Extract the (x, y) coordinate from the center of the cell holding the provided text.  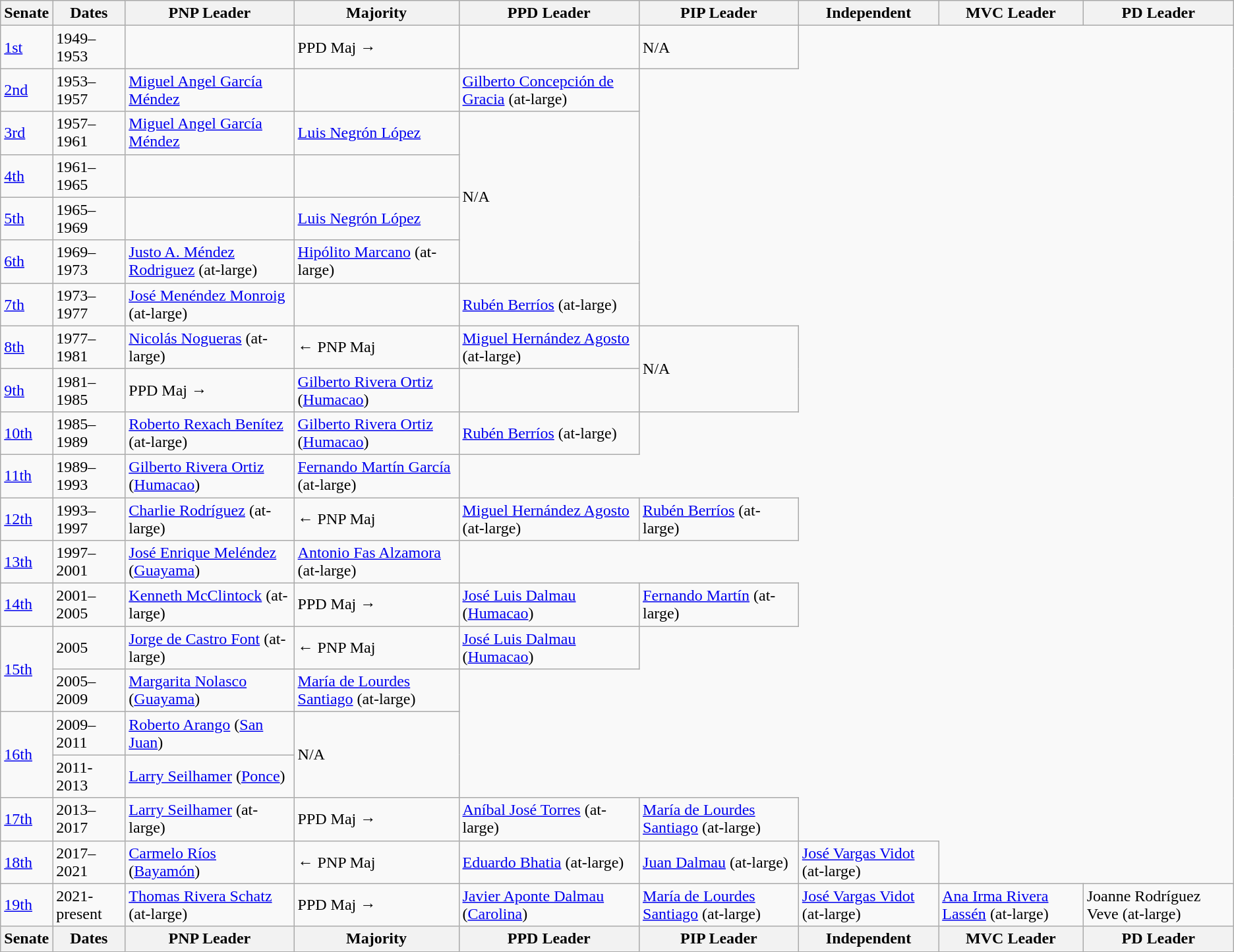
6th (26, 261)
Larry Seilhamer (Ponce) (210, 777)
1981–1985 (89, 390)
Fernando Martín (at-large) (719, 605)
16th (26, 755)
7th (26, 305)
Margarita Nolasco (Guayama) (210, 691)
14th (26, 605)
1969–1973 (89, 261)
11th (26, 476)
Ana Irma Rivera Lassén (at-large) (1011, 905)
Aníbal José Torres (at-large) (549, 819)
9th (26, 390)
2011-2013 (89, 777)
Gilberto Concepción de Gracia (at-large) (549, 90)
Juan Dalmau (at-large) (719, 862)
1961–1965 (89, 175)
8th (26, 347)
Kenneth McClintock (at-large) (210, 605)
1985–1989 (89, 432)
Jorge de Castro Font (at-large) (210, 647)
1973–1977 (89, 305)
2021-present (89, 905)
2017–2021 (89, 862)
12th (26, 518)
1949–1953 (89, 47)
2001–2005 (89, 605)
Roberto Arango (San Juan) (210, 733)
1993–1997 (89, 518)
1st (26, 47)
3rd (26, 133)
1957–1961 (89, 133)
5th (26, 219)
2nd (26, 90)
2009–2011 (89, 733)
13th (26, 562)
2005 (89, 647)
José Menéndez Monroig (at-large) (210, 305)
Larry Seilhamer (at-large) (210, 819)
1997–2001 (89, 562)
1965–1969 (89, 219)
2005–2009 (89, 691)
Charlie Rodríguez (at-large) (210, 518)
15th (26, 669)
José Enrique Meléndez (Guayama) (210, 562)
1953–1957 (89, 90)
Carmelo Ríos (Bayamón) (210, 862)
Roberto Rexach Benítez (at-large) (210, 432)
10th (26, 432)
Fernando Martín García (at-large) (376, 476)
Eduardo Bhatia (at-large) (549, 862)
17th (26, 819)
19th (26, 905)
Nicolás Nogueras (at-large) (210, 347)
1989–1993 (89, 476)
Justo A. Méndez Rodriguez (at-large) (210, 261)
Hipólito Marcano (at-large) (376, 261)
Thomas Rivera Schatz (at-large) (210, 905)
Javier Aponte Dalmau (Carolina) (549, 905)
1977–1981 (89, 347)
18th (26, 862)
Joanne Rodríguez Veve (at-large) (1158, 905)
Antonio Fas Alzamora (at-large) (376, 562)
2013–2017 (89, 819)
4th (26, 175)
